Capture the cell that displays the provided text and extract its [x, y] central coordinate. 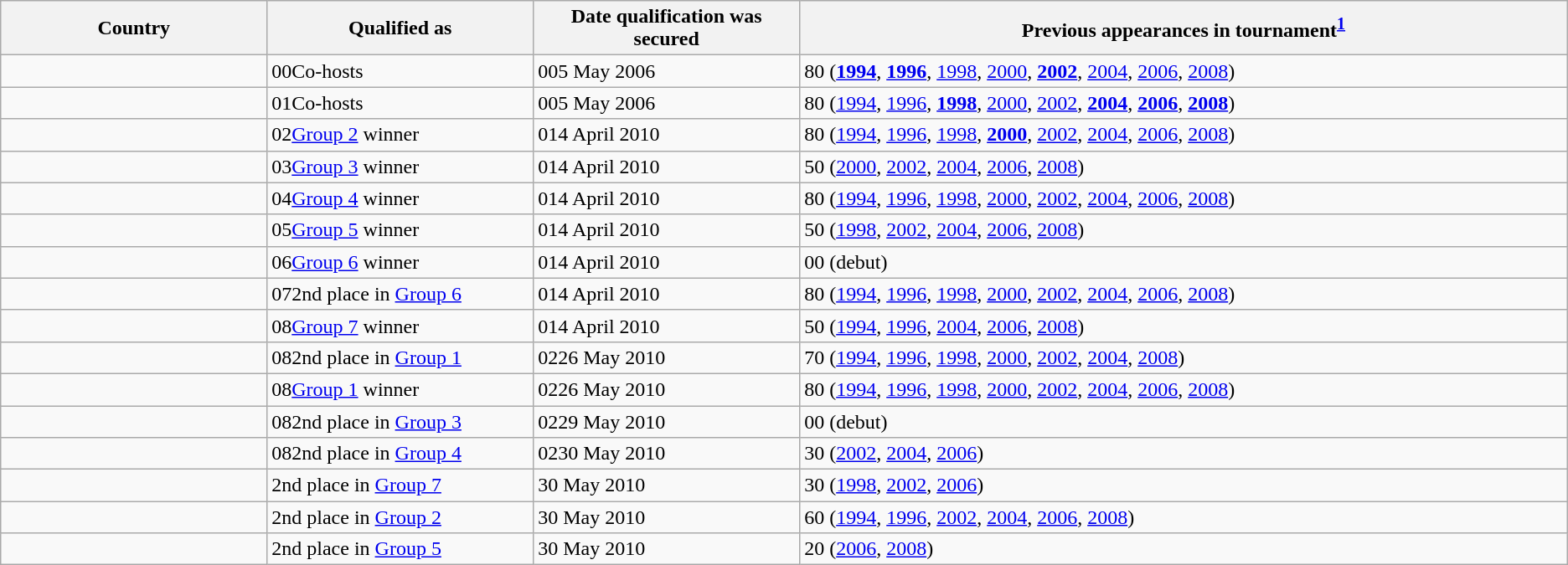
03Group 3 winner [400, 167]
01Co-hosts [400, 103]
Qualified as [400, 28]
06Group 6 winner [400, 262]
30 (2002, 2004, 2006) [1184, 454]
00Co-hosts [400, 71]
Previous appearances in tournament1 [1184, 28]
60 (1994, 1996, 2002, 2004, 2006, 2008) [1184, 517]
02Group 2 winner [400, 135]
072nd place in Group 6 [400, 294]
50 (1998, 2002, 2004, 2006, 2008) [1184, 230]
0230 May 2010 [667, 454]
70 (1994, 1996, 1998, 2000, 2002, 2004, 2008) [1184, 357]
Country [134, 28]
082nd place in Group 1 [400, 357]
08Group 7 winner [400, 326]
08Group 1 winner [400, 389]
2nd place in Group 5 [400, 549]
04Group 4 winner [400, 198]
05Group 5 winner [400, 230]
20 (2006, 2008) [1184, 549]
50 (1994, 1996, 2004, 2006, 2008) [1184, 326]
30 (1998, 2002, 2006) [1184, 485]
0229 May 2010 [667, 421]
50 (2000, 2002, 2004, 2006, 2008) [1184, 167]
082nd place in Group 3 [400, 421]
2nd place in Group 7 [400, 485]
082nd place in Group 4 [400, 454]
Date qualification was secured [667, 28]
2nd place in Group 2 [400, 517]
